Capture the cell that displays the provided text and extract its [x, y] central coordinate. 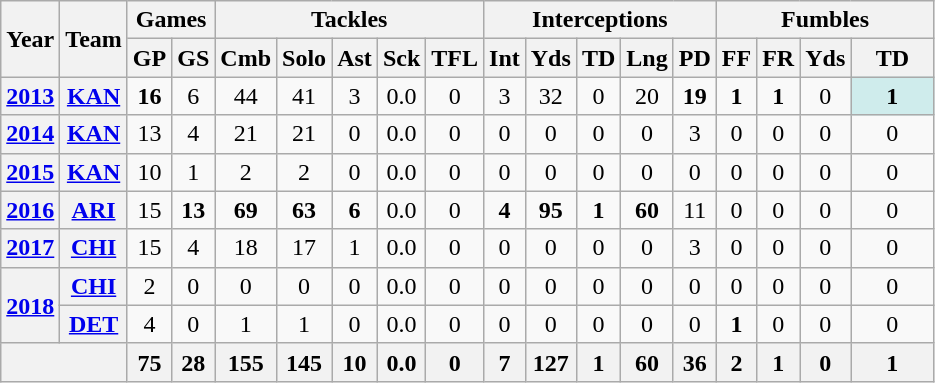
FR [778, 58]
19 [694, 96]
155 [246, 362]
18 [246, 248]
Int [505, 58]
Cmb [246, 58]
2015 [30, 172]
Solo [304, 58]
32 [550, 96]
PD [694, 58]
Year [30, 39]
16 [149, 96]
145 [304, 362]
Interceptions [600, 20]
17 [304, 248]
75 [149, 362]
Fumbles [825, 20]
44 [246, 96]
GS [194, 58]
TFL [455, 58]
2018 [30, 305]
Lng [647, 58]
36 [694, 362]
7 [505, 362]
Sck [401, 58]
Tackles [350, 20]
2014 [30, 134]
63 [304, 210]
DET [94, 324]
20 [647, 96]
69 [246, 210]
FF [736, 58]
2013 [30, 96]
2017 [30, 248]
ARI [94, 210]
Team [94, 39]
95 [550, 210]
2016 [30, 210]
11 [694, 210]
Games [170, 20]
127 [550, 362]
41 [304, 96]
Ast [355, 58]
28 [194, 362]
GP [149, 58]
